Capture the cell that displays the provided text and extract its [X, Y] central coordinate. 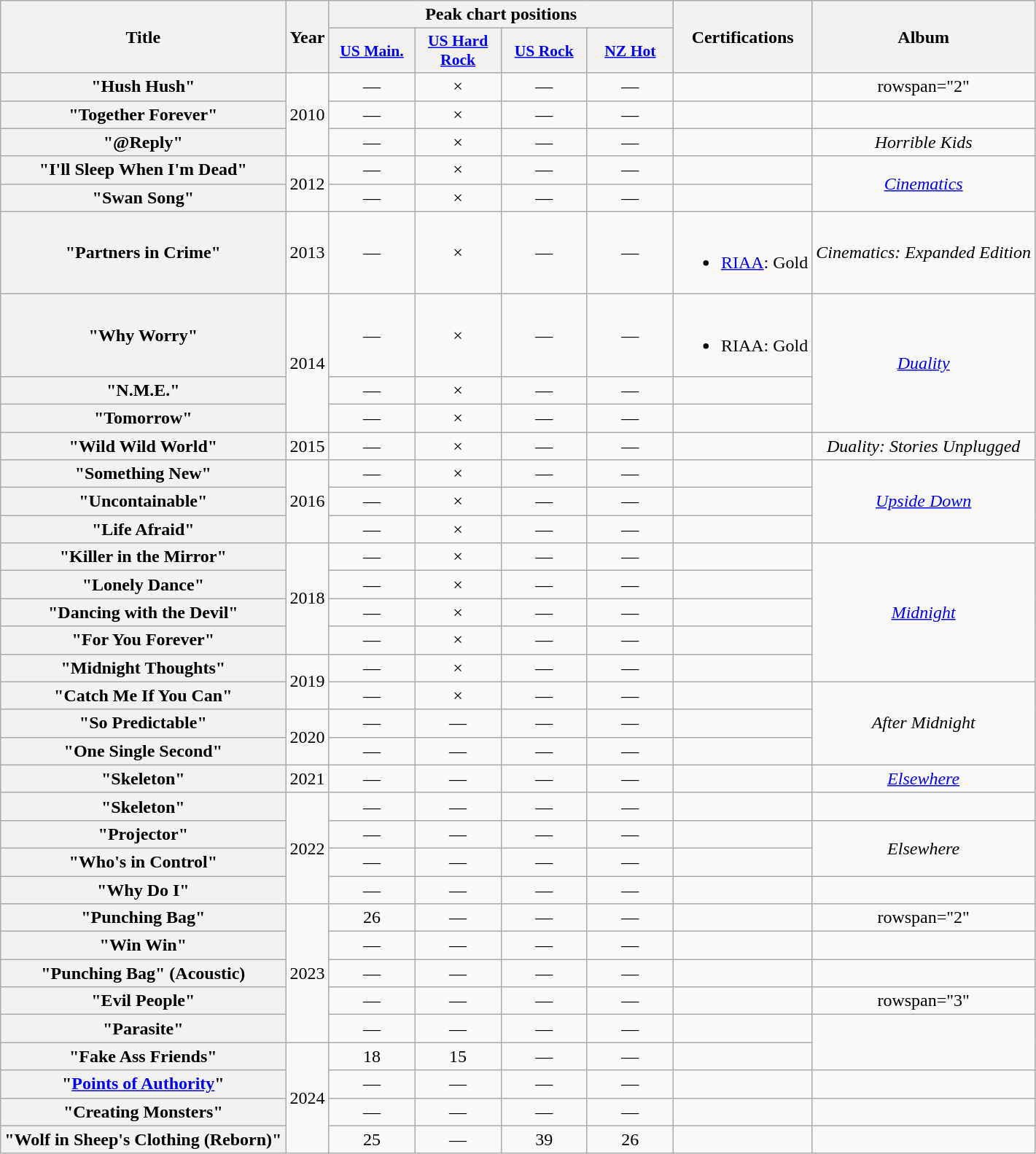
Cinematics [924, 184]
NZ Hot [630, 51]
"Catch Me If You Can" [143, 695]
"Something New" [143, 474]
15 [458, 1056]
"@Reply" [143, 142]
"Creating Monsters" [143, 1112]
"Life Afraid" [143, 529]
US Main. [372, 51]
"Points of Authority" [143, 1084]
"N.M.E." [143, 390]
Horrible Kids [924, 142]
"Tomorrow" [143, 418]
"Why Worry" [143, 335]
Midnight [924, 612]
39 [544, 1139]
"Uncontainable" [143, 502]
"Hush Hush" [143, 87]
2014 [308, 363]
2015 [308, 445]
2024 [308, 1098]
2018 [308, 599]
"So Predictable" [143, 723]
US Hard Rock [458, 51]
Album [924, 36]
Upside Down [924, 502]
"Fake Ass Friends" [143, 1056]
US Rock [544, 51]
2013 [308, 252]
"Parasite" [143, 1029]
"Why Do I" [143, 890]
Title [143, 36]
"Wild Wild World" [143, 445]
"For You Forever" [143, 640]
2019 [308, 682]
2016 [308, 502]
Peak chart positions [501, 15]
2023 [308, 973]
"I'll Sleep When I'm Dead" [143, 170]
Year [308, 36]
"Wolf in Sheep's Clothing (Reborn)" [143, 1139]
"Projector" [143, 834]
2020 [308, 737]
"Killer in the Mirror" [143, 557]
2021 [308, 779]
"One Single Second" [143, 751]
2010 [308, 114]
25 [372, 1139]
"Dancing with the Devil" [143, 612]
"Midnight Thoughts" [143, 668]
"Lonely Dance" [143, 585]
"Punching Bag" [143, 918]
"Win Win" [143, 946]
"Together Forever" [143, 114]
2022 [308, 848]
After Midnight [924, 723]
Certifications [742, 36]
"Swan Song" [143, 198]
"Partners in Crime" [143, 252]
"Evil People" [143, 1001]
18 [372, 1056]
Cinematics: Expanded Edition [924, 252]
rowspan="3" [924, 1001]
"Who's in Control" [143, 862]
Duality [924, 363]
2012 [308, 184]
Duality: Stories Unplugged [924, 445]
"Punching Bag" (Acoustic) [143, 973]
